Locate the cell with the specified text and output its (x, y) center coordinate. 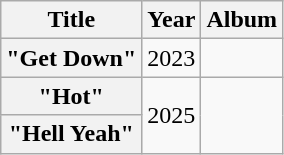
"Hot" (72, 96)
"Hell Yeah" (72, 134)
"Get Down" (72, 58)
Album (242, 20)
2025 (172, 115)
Title (72, 20)
2023 (172, 58)
Year (172, 20)
